For the text-containing cell, return its midpoint in (X, Y) coordinate format. 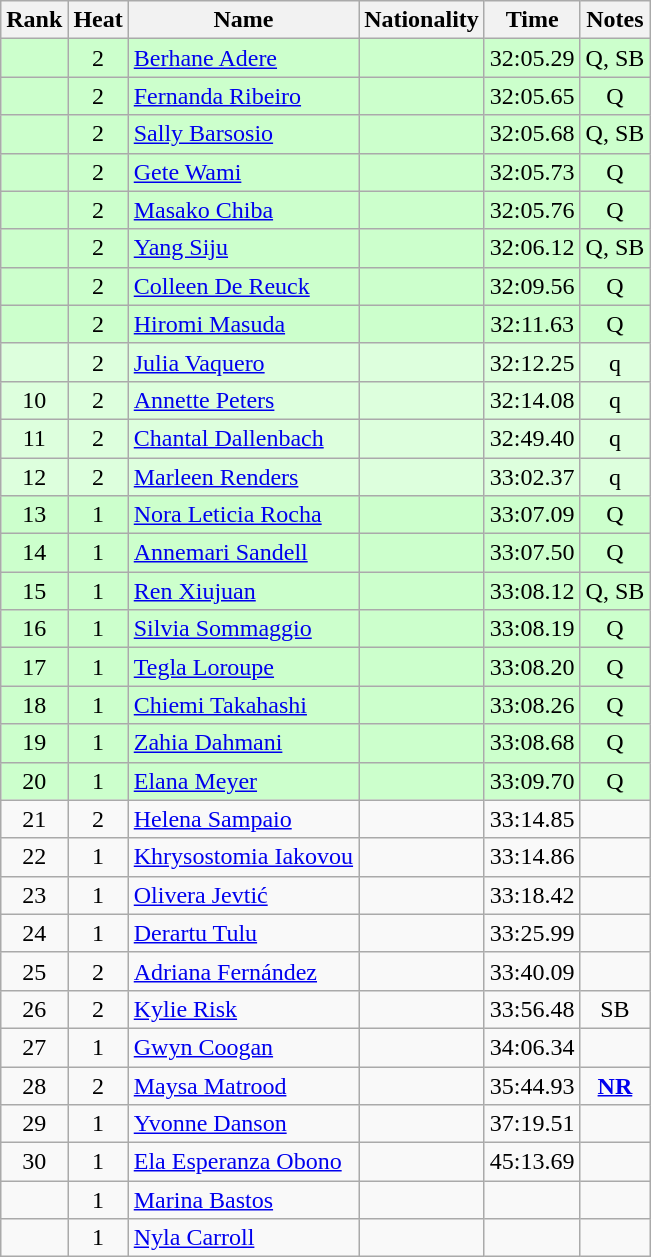
19 (34, 743)
10 (34, 400)
29 (34, 1124)
Maysa Matrood (243, 1085)
33:08.19 (532, 629)
27 (34, 1047)
33:18.42 (532, 895)
Ela Esperanza Obono (243, 1162)
33:14.86 (532, 857)
32:05.68 (532, 134)
28 (34, 1085)
33:09.70 (532, 781)
32:11.63 (532, 324)
32:12.25 (532, 362)
24 (34, 933)
32:14.08 (532, 400)
15 (34, 591)
32:05.29 (532, 58)
Elana Meyer (243, 781)
Heat (98, 20)
33:08.68 (532, 743)
Silvia Sommaggio (243, 629)
NR (615, 1085)
Derartu Tulu (243, 933)
11 (34, 438)
30 (34, 1162)
Yvonne Danson (243, 1124)
Adriana Fernández (243, 971)
Fernanda Ribeiro (243, 96)
32:09.56 (532, 286)
Marleen Renders (243, 477)
Annette Peters (243, 400)
Berhane Adere (243, 58)
SB (615, 1009)
32:05.65 (532, 96)
13 (34, 515)
Annemari Sandell (243, 553)
33:56.48 (532, 1009)
33:25.99 (532, 933)
Nyla Carroll (243, 1238)
Nationality (422, 20)
21 (34, 819)
37:19.51 (532, 1124)
22 (34, 857)
14 (34, 553)
Tegla Loroupe (243, 667)
35:44.93 (532, 1085)
Marina Bastos (243, 1200)
Kylie Risk (243, 1009)
Name (243, 20)
Time (532, 20)
Nora Leticia Rocha (243, 515)
32:06.12 (532, 248)
33:07.50 (532, 553)
23 (34, 895)
33:07.09 (532, 515)
Zahia Dahmani (243, 743)
Ren Xiujuan (243, 591)
33:14.85 (532, 819)
Yang Siju (243, 248)
34:06.34 (532, 1047)
32:49.40 (532, 438)
Chantal Dallenbach (243, 438)
16 (34, 629)
33:08.20 (532, 667)
Masako Chiba (243, 210)
17 (34, 667)
Gete Wami (243, 172)
33:08.26 (532, 705)
Colleen De Reuck (243, 286)
32:05.76 (532, 210)
33:08.12 (532, 591)
33:02.37 (532, 477)
Julia Vaquero (243, 362)
Olivera Jevtić (243, 895)
25 (34, 971)
12 (34, 477)
Helena Sampaio (243, 819)
Notes (615, 20)
45:13.69 (532, 1162)
26 (34, 1009)
Gwyn Coogan (243, 1047)
Chiemi Takahashi (243, 705)
18 (34, 705)
32:05.73 (532, 172)
Hiromi Masuda (243, 324)
Khrysostomia Iakovou (243, 857)
33:40.09 (532, 971)
Rank (34, 20)
Sally Barsosio (243, 134)
20 (34, 781)
